Capture the cell that displays the provided text and extract its [X, Y] central coordinate. 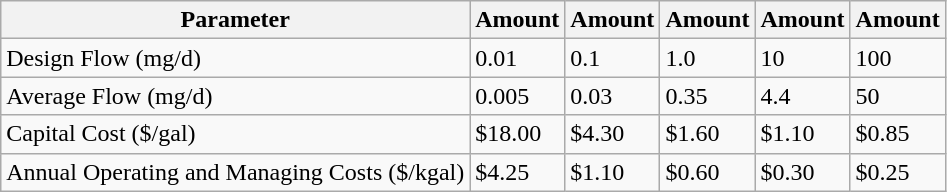
$4.25 [518, 172]
Parameter [236, 20]
0.1 [612, 58]
0.01 [518, 58]
10 [802, 58]
50 [898, 96]
$0.30 [802, 172]
0.005 [518, 96]
100 [898, 58]
0.03 [612, 96]
Annual Operating and Managing Costs ($/kgal) [236, 172]
$4.30 [612, 134]
$0.85 [898, 134]
Design Flow (mg/d) [236, 58]
$1.60 [708, 134]
$18.00 [518, 134]
Capital Cost ($/gal) [236, 134]
$0.25 [898, 172]
Average Flow (mg/d) [236, 96]
1.0 [708, 58]
4.4 [802, 96]
0.35 [708, 96]
$0.60 [708, 172]
